Capture the cell that displays the provided text and extract its [X, Y] central coordinate. 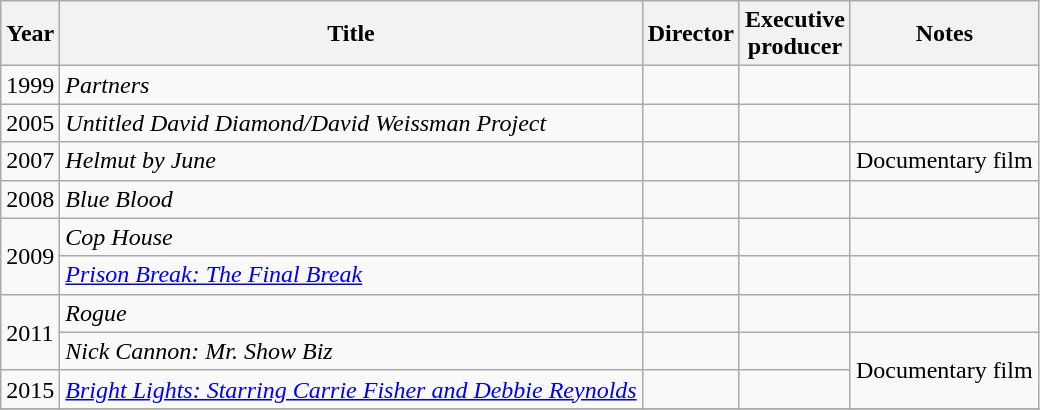
2011 [30, 332]
Cop House [351, 237]
Year [30, 34]
Director [690, 34]
Rogue [351, 313]
2009 [30, 256]
Untitled David Diamond/David Weissman Project [351, 123]
Blue Blood [351, 199]
2015 [30, 389]
Bright Lights: Starring Carrie Fisher and Debbie Reynolds [351, 389]
Partners [351, 85]
2005 [30, 123]
1999 [30, 85]
Executiveproducer [794, 34]
2008 [30, 199]
Title [351, 34]
Prison Break: The Final Break [351, 275]
Helmut by June [351, 161]
Notes [944, 34]
Nick Cannon: Mr. Show Biz [351, 351]
2007 [30, 161]
